Output the [X, Y] coordinate of the center of the cell containing the given text.  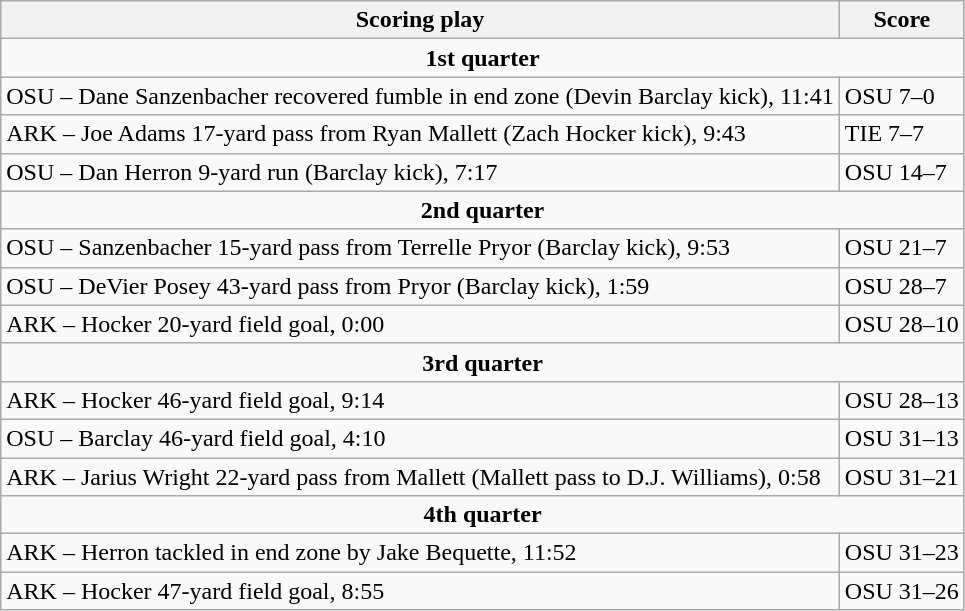
OSU 31–23 [902, 553]
OSU 28–13 [902, 400]
3rd quarter [483, 362]
ARK – Joe Adams 17-yard pass from Ryan Mallett (Zach Hocker kick), 9:43 [420, 134]
OSU 14–7 [902, 172]
4th quarter [483, 515]
OSU 21–7 [902, 248]
2nd quarter [483, 210]
ARK – Jarius Wright 22-yard pass from Mallett (Mallett pass to D.J. Williams), 0:58 [420, 477]
TIE 7–7 [902, 134]
OSU 31–26 [902, 591]
ARK – Herron tackled in end zone by Jake Bequette, 11:52 [420, 553]
OSU – Dan Herron 9-yard run (Barclay kick), 7:17 [420, 172]
ARK – Hocker 47-yard field goal, 8:55 [420, 591]
ARK – Hocker 20-yard field goal, 0:00 [420, 324]
OSU – Barclay 46-yard field goal, 4:10 [420, 438]
OSU 28–10 [902, 324]
OSU 31–13 [902, 438]
OSU – DeVier Posey 43-yard pass from Pryor (Barclay kick), 1:59 [420, 286]
1st quarter [483, 58]
OSU – Sanzenbacher 15-yard pass from Terrelle Pryor (Barclay kick), 9:53 [420, 248]
OSU 31–21 [902, 477]
OSU – Dane Sanzenbacher recovered fumble in end zone (Devin Barclay kick), 11:41 [420, 96]
OSU 28–7 [902, 286]
Score [902, 20]
ARK – Hocker 46-yard field goal, 9:14 [420, 400]
Scoring play [420, 20]
OSU 7–0 [902, 96]
